Capture the cell that displays the provided text and extract its [x, y] central coordinate. 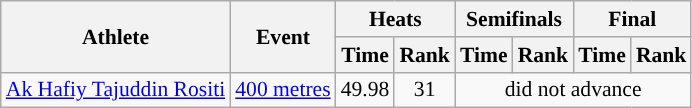
31 [424, 90]
Final [632, 19]
49.98 [366, 90]
Ak Hafiy Tajuddin Rositi [116, 90]
did not advance [573, 90]
Event [282, 36]
Athlete [116, 36]
Semifinals [514, 19]
Heats [396, 19]
400 metres [282, 90]
